For the text-containing cell, return its midpoint in [X, Y] coordinate format. 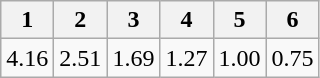
4 [186, 20]
2 [80, 20]
1.27 [186, 58]
0.75 [292, 58]
4.16 [28, 58]
3 [134, 20]
1 [28, 20]
1.00 [240, 58]
1.69 [134, 58]
6 [292, 20]
5 [240, 20]
2.51 [80, 58]
